Identify which cell holds the provided text, then report its [X, Y] central coordinate. 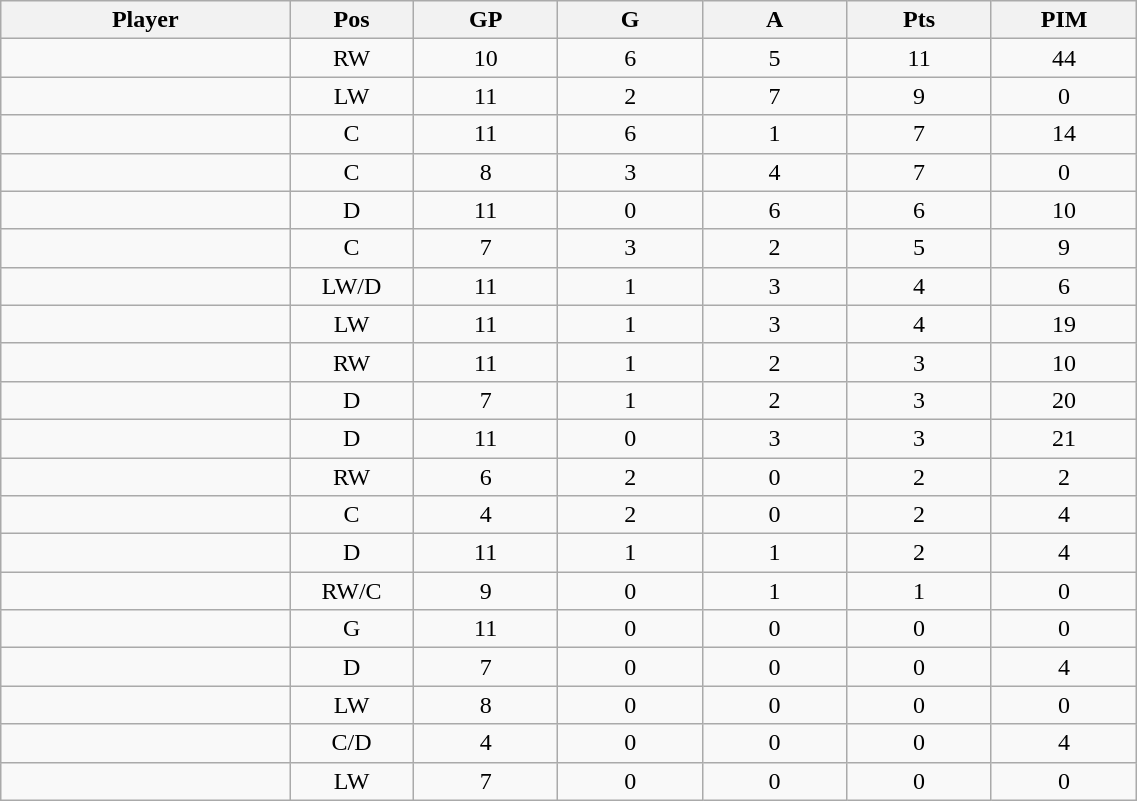
LW/D [352, 286]
A [774, 20]
20 [1064, 400]
Player [146, 20]
C/D [352, 743]
Pts [919, 20]
GP [485, 20]
RW/C [352, 591]
Pos [352, 20]
21 [1064, 438]
PIM [1064, 20]
44 [1064, 58]
19 [1064, 324]
14 [1064, 134]
